Identify which cell holds the provided text, then report its (X, Y) central coordinate. 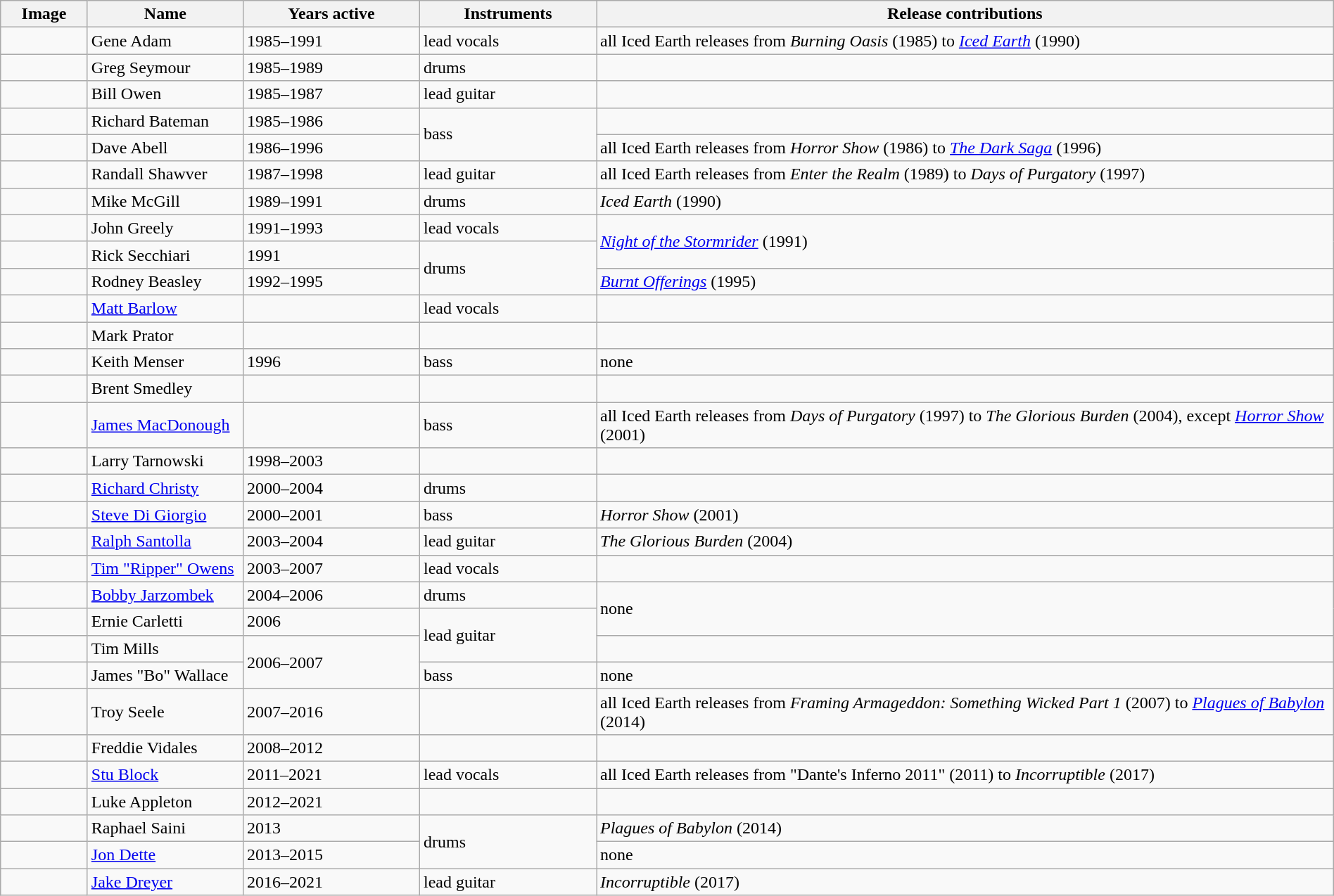
Matt Barlow (165, 308)
Mark Prator (165, 335)
Randall Shawver (165, 174)
Image (44, 14)
Steve Di Giorgio (165, 515)
2004–2006 (331, 595)
1998–2003 (331, 461)
Incorruptible (2017) (965, 882)
Rick Secchiari (165, 255)
Plagues of Babylon (2014) (965, 828)
Name (165, 14)
Stu Block (165, 774)
1996 (331, 362)
1985–1987 (331, 94)
Ernie Carletti (165, 622)
Troy Seele (165, 712)
Burnt Offerings (1995) (965, 281)
Jon Dette (165, 855)
Bobby Jarzombek (165, 595)
2013 (331, 828)
Jake Dreyer (165, 882)
all Iced Earth releases from "Dante's Inferno 2011" (2011) to Incorruptible (2017) (965, 774)
2012–2021 (331, 801)
all Iced Earth releases from Enter the Realm (1989) to Days of Purgatory (1997) (965, 174)
Years active (331, 14)
2000–2004 (331, 488)
all Iced Earth releases from Framing Armageddon: Something Wicked Part 1 (2007) to Plagues of Babylon (2014) (965, 712)
Rodney Beasley (165, 281)
James MacDonough (165, 425)
1985–1989 (331, 68)
Mike McGill (165, 201)
1985–1991 (331, 41)
2011–2021 (331, 774)
Dave Abell (165, 148)
2013–2015 (331, 855)
Night of the Stormrider (1991) (965, 241)
1992–1995 (331, 281)
2006–2007 (331, 662)
Horror Show (2001) (965, 515)
1986–1996 (331, 148)
Ralph Santolla (165, 542)
Raphael Saini (165, 828)
2003–2004 (331, 542)
Richard Christy (165, 488)
Gene Adam (165, 41)
Keith Menser (165, 362)
Tim Mills (165, 648)
2000–2001 (331, 515)
Richard Bateman (165, 121)
James "Bo" Wallace (165, 675)
2007–2016 (331, 712)
2006 (331, 622)
The Glorious Burden (2004) (965, 542)
all Iced Earth releases from Horror Show (1986) to The Dark Saga (1996) (965, 148)
Instruments (508, 14)
1991–1993 (331, 228)
John Greely (165, 228)
Bill Owen (165, 94)
1989–1991 (331, 201)
2003–2007 (331, 568)
Luke Appleton (165, 801)
Release contributions (965, 14)
Larry Tarnowski (165, 461)
2016–2021 (331, 882)
2008–2012 (331, 748)
all Iced Earth releases from Days of Purgatory (1997) to The Glorious Burden (2004), except Horror Show (2001) (965, 425)
Greg Seymour (165, 68)
Freddie Vidales (165, 748)
Tim "Ripper" Owens (165, 568)
Brent Smedley (165, 389)
Iced Earth (1990) (965, 201)
1985–1986 (331, 121)
1987–1998 (331, 174)
all Iced Earth releases from Burning Oasis (1985) to Iced Earth (1990) (965, 41)
1991 (331, 255)
